Identify which cell holds the provided text, then report its (X, Y) central coordinate. 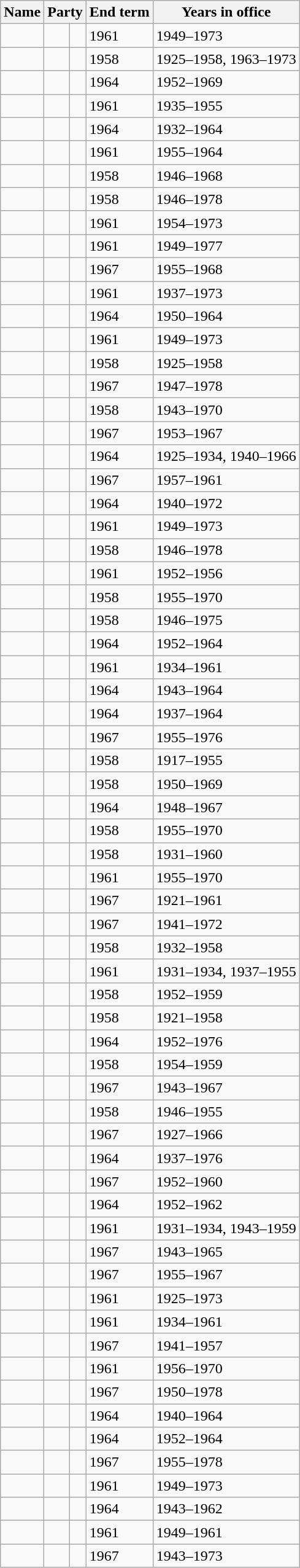
1955–1967 (226, 1275)
1921–1958 (226, 1017)
1949–1977 (226, 246)
1937–1964 (226, 714)
1943–1965 (226, 1252)
1954–1959 (226, 1065)
1931–1934, 1943–1959 (226, 1228)
1943–1964 (226, 691)
1952–1969 (226, 82)
1943–1973 (226, 1556)
1957–1961 (226, 480)
1950–1978 (226, 1392)
1943–1962 (226, 1509)
1955–1968 (226, 269)
1952–1956 (226, 573)
1943–1967 (226, 1088)
1952–1962 (226, 1205)
1941–1972 (226, 924)
Name (22, 12)
1953–1967 (226, 433)
1925–1934, 1940–1966 (226, 457)
1947–1978 (226, 386)
1925–1958, 1963–1973 (226, 59)
1950–1969 (226, 784)
1937–1973 (226, 293)
1956–1970 (226, 1368)
Party (65, 12)
1927–1966 (226, 1135)
1955–1976 (226, 737)
1940–1972 (226, 503)
1917–1955 (226, 761)
1954–1973 (226, 222)
1952–1959 (226, 994)
1949–1961 (226, 1532)
1955–1978 (226, 1462)
1952–1976 (226, 1041)
1943–1970 (226, 410)
1946–1975 (226, 620)
Years in office (226, 12)
1948–1967 (226, 807)
1925–1958 (226, 363)
1925–1973 (226, 1298)
1940–1964 (226, 1415)
1932–1958 (226, 947)
1950–1964 (226, 316)
1941–1957 (226, 1345)
1937–1976 (226, 1158)
1935–1955 (226, 106)
1932–1964 (226, 129)
1946–1968 (226, 176)
1952–1960 (226, 1182)
1931–1960 (226, 854)
1955–1964 (226, 152)
1921–1961 (226, 901)
1931–1934, 1937–1955 (226, 971)
1946–1955 (226, 1111)
End term (119, 12)
